Provide the [x, y] coordinate of the cell's center where the given text is located.  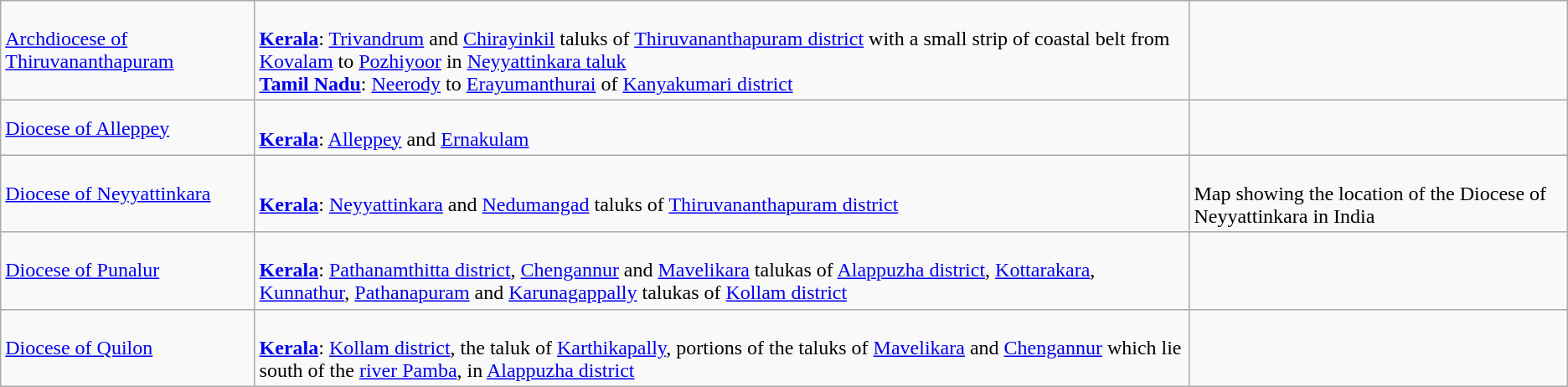
Kerala: Alleppey and Ernakulam [722, 127]
Map showing the location of the Diocese of Neyyattinkara in India [1379, 193]
Diocese of Quilon [127, 348]
Diocese of Alleppey [127, 127]
Diocese of Punalur [127, 271]
Archdiocese of Thiruvananthapuram [127, 50]
Diocese of Neyyattinkara [127, 193]
Kerala: Neyyattinkara and Nedumangad taluks of Thiruvananthapuram district [722, 193]
